Provide the (x, y) coordinate of the cell's center where the given text is located.  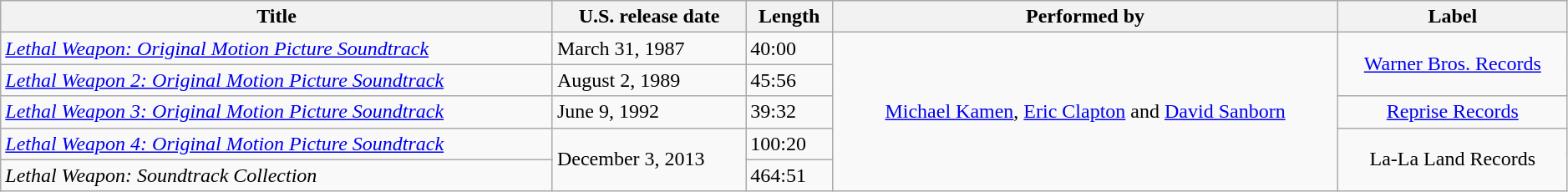
June 9, 1992 (648, 112)
U.S. release date (648, 17)
39:32 (789, 112)
Michael Kamen, Eric Clapton and David Sanborn (1085, 112)
Warner Bros. Records (1452, 64)
Lethal Weapon 2: Original Motion Picture Soundtrack (277, 80)
Lethal Weapon 3: Original Motion Picture Soundtrack (277, 112)
Title (277, 17)
45:56 (789, 80)
Reprise Records (1452, 112)
100:20 (789, 144)
Lethal Weapon: Original Motion Picture Soundtrack (277, 48)
Performed by (1085, 17)
Lethal Weapon 4: Original Motion Picture Soundtrack (277, 144)
Label (1452, 17)
March 31, 1987 (648, 48)
Lethal Weapon: Soundtrack Collection (277, 175)
December 3, 2013 (648, 159)
40:00 (789, 48)
August 2, 1989 (648, 80)
464:51 (789, 175)
La-La Land Records (1452, 159)
Length (789, 17)
